Return (x, y) of the center of cell containing provided text 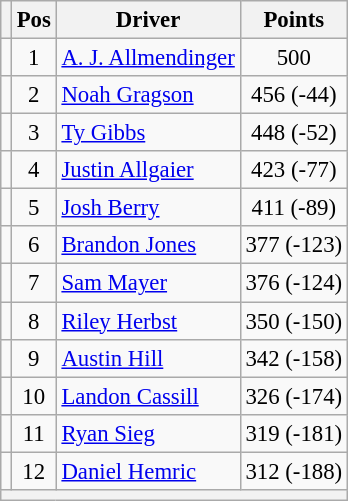
3 (34, 133)
456 (-44) (294, 95)
Ty Gibbs (148, 133)
Josh Berry (148, 208)
Justin Allgaier (148, 170)
411 (-89) (294, 208)
500 (294, 58)
Riley Herbst (148, 321)
10 (34, 396)
Ryan Sieg (148, 433)
326 (-174) (294, 396)
Austin Hill (148, 358)
Daniel Hemric (148, 471)
2 (34, 95)
Brandon Jones (148, 245)
12 (34, 471)
1 (34, 58)
9 (34, 358)
377 (-123) (294, 245)
319 (-181) (294, 433)
4 (34, 170)
7 (34, 283)
376 (-124) (294, 283)
Sam Mayer (148, 283)
6 (34, 245)
312 (-188) (294, 471)
423 (-77) (294, 170)
5 (34, 208)
11 (34, 433)
Landon Cassill (148, 396)
350 (-150) (294, 321)
448 (-52) (294, 133)
A. J. Allmendinger (148, 58)
Noah Gragson (148, 95)
342 (-158) (294, 358)
8 (34, 321)
Driver (148, 20)
Pos (34, 20)
Points (294, 20)
